Provide the [x, y] coordinate of the cell's center where the given text is located.  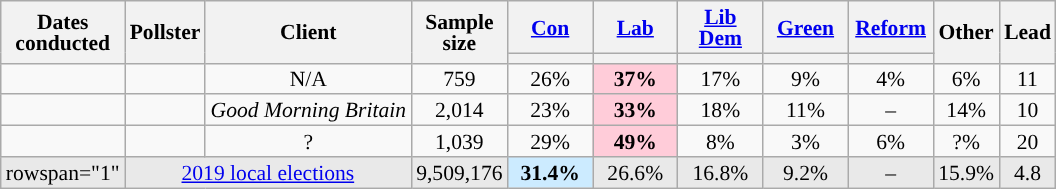
? [308, 142]
9% [806, 78]
?% [966, 142]
Good Morning Britain [308, 110]
33% [636, 110]
Other [966, 32]
15.9% [966, 172]
18% [720, 110]
Lead [1028, 32]
23% [550, 110]
31.4% [550, 172]
4% [890, 78]
9,509,176 [459, 172]
14% [966, 110]
26.6% [636, 172]
759 [459, 78]
rowspan="1" [63, 172]
37% [636, 78]
8% [720, 142]
Lib Dem [720, 27]
16.8% [720, 172]
Con [550, 27]
Samplesize [459, 32]
9.2% [806, 172]
3% [806, 142]
20 [1028, 142]
2019 local elections [268, 172]
Pollster [166, 32]
2,014 [459, 110]
29% [550, 142]
Client [308, 32]
17% [720, 78]
10 [1028, 110]
N/A [308, 78]
Lab [636, 27]
26% [550, 78]
Datesconducted [63, 32]
Green [806, 27]
11% [806, 110]
49% [636, 142]
4.8 [1028, 172]
11 [1028, 78]
Reform [890, 27]
1,039 [459, 142]
